Scan for the cell matching the given text and deliver its (x, y) coordinate at center. 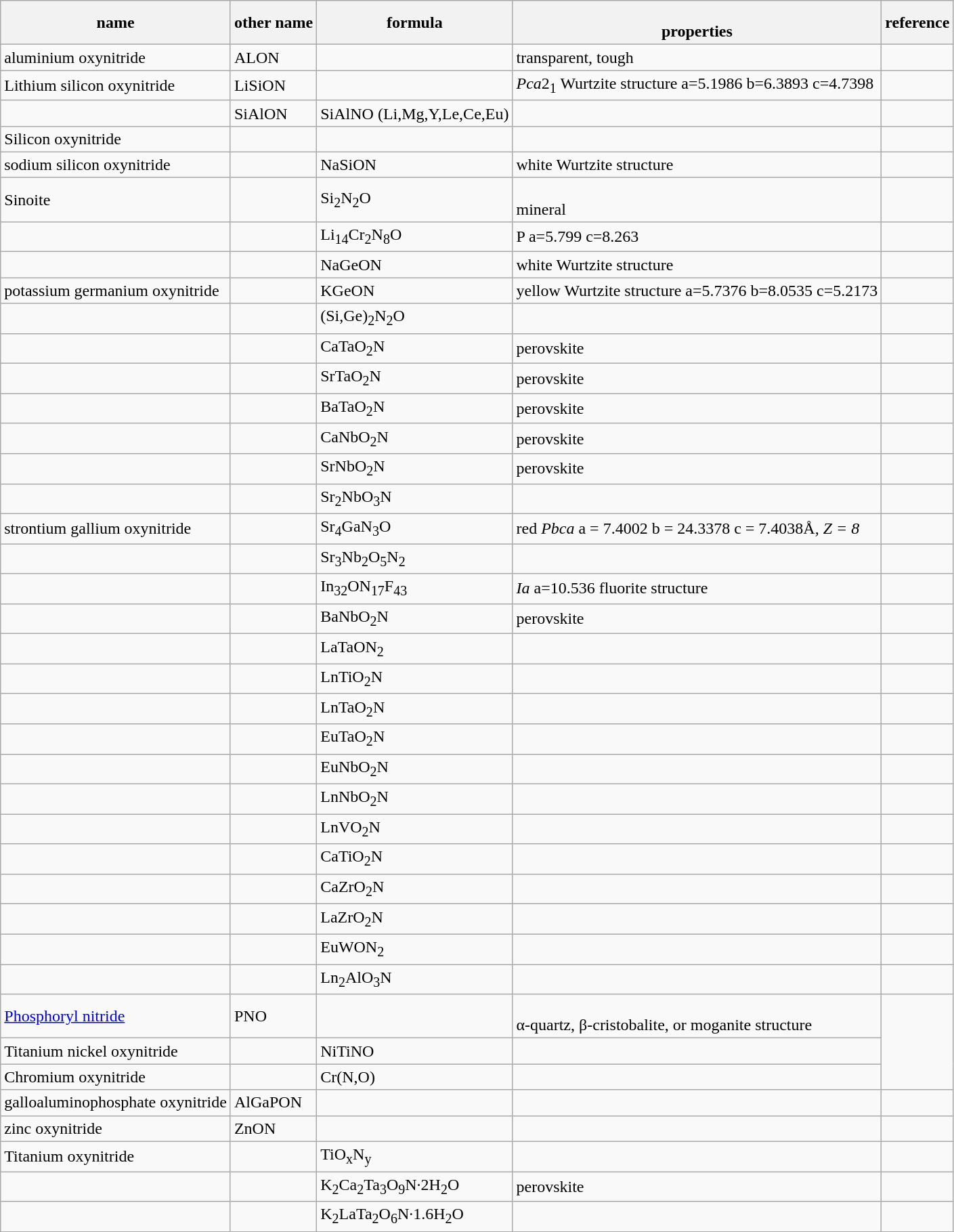
strontium gallium oxynitride (116, 528)
ZnON (274, 1128)
K2Ca2Ta3O9N·2H2O (414, 1187)
In32ON17F43 (414, 589)
EuWON2 (414, 949)
LnVO2N (414, 829)
LnNbO2N (414, 799)
Silicon oxynitride (116, 139)
LnTaO2N (414, 708)
other name (274, 23)
BaTaO2N (414, 408)
Pca21 Wurtzite structure a=5.1986 b=6.3893 c=4.7398 (697, 85)
properties (697, 23)
CaTaO2N (414, 348)
LnTiO2N (414, 679)
Sr2NbO3N (414, 498)
sodium silicon oxynitride (116, 165)
NiTiNO (414, 1051)
KGeON (414, 291)
NaGeON (414, 265)
Chromium oxynitride (116, 1077)
(Si,Ge)2N2O (414, 318)
PNO (274, 1016)
mineral (697, 199)
SiAlNO (Li,Mg,Y,Le,Ce,Eu) (414, 113)
Sr3Nb2O5N2 (414, 559)
Sr4GaN3O (414, 528)
reference (917, 23)
TiOxNy (414, 1156)
SrNbO2N (414, 469)
LaTaON2 (414, 649)
Phosphoryl nitride (116, 1016)
Lithium silicon oxynitride (116, 85)
yellow Wurtzite structure a=5.7376 b=8.0535 c=5.2173 (697, 291)
potassium germanium oxynitride (116, 291)
aluminium oxynitride (116, 58)
K2LaTa2O6N·1.6H2O (414, 1216)
Titanium oxynitride (116, 1156)
AlGaPON (274, 1103)
Ln2AlO3N (414, 979)
formula (414, 23)
LiSiON (274, 85)
LaZrO2N (414, 919)
Si2N2O (414, 199)
ALON (274, 58)
CaZrO2N (414, 889)
Cr(N,O) (414, 1077)
Ia a=10.536 fluorite structure (697, 589)
Li14Cr2N8O (414, 236)
SiAlON (274, 113)
SrTaO2N (414, 379)
Titanium nickel oxynitride (116, 1051)
NaSiON (414, 165)
galloaluminophosphate oxynitride (116, 1103)
name (116, 23)
Sinoite (116, 199)
CaNbO2N (414, 438)
red Pbca a = 7.4002 b = 24.3378 c = 7.4038Å, Z = 8 (697, 528)
CaTiO2N (414, 859)
transparent, tough (697, 58)
EuTaO2N (414, 739)
EuNbO2N (414, 769)
P a=5.799 c=8.263 (697, 236)
zinc oxynitride (116, 1128)
BaNbO2N (414, 618)
α-quartz, β-cristobalite, or moganite structure (697, 1016)
